Return [X, Y] of the center of cell containing provided text 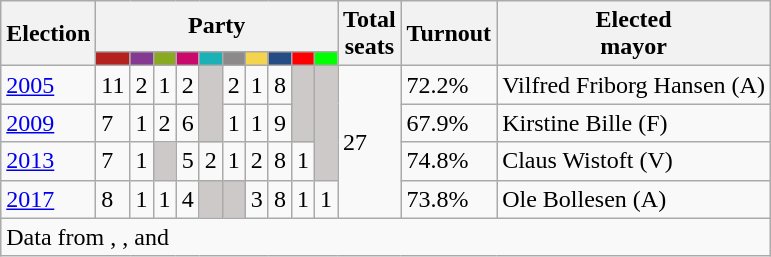
Electedmayor [634, 34]
72.2% [449, 85]
Totalseats [370, 34]
3 [256, 199]
Data from , , and [386, 237]
9 [280, 123]
6 [188, 123]
4 [188, 199]
Vilfred Friborg Hansen (A) [634, 85]
74.8% [449, 161]
2017 [48, 199]
Ole Bollesen (A) [634, 199]
11 [113, 85]
67.9% [449, 123]
Turnout [449, 34]
Kirstine Bille (F) [634, 123]
Claus Wistoft (V) [634, 161]
2009 [48, 123]
73.8% [449, 199]
27 [370, 142]
5 [188, 161]
Election [48, 34]
2005 [48, 85]
2013 [48, 161]
Party [217, 26]
